Return (x, y) of the center of cell containing provided text 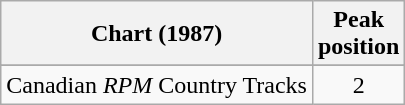
Chart (1987) (157, 34)
Peakposition (358, 34)
Canadian RPM Country Tracks (157, 85)
2 (358, 85)
